Detect which cell encompasses the target text, then output its (x, y) center coordinate. 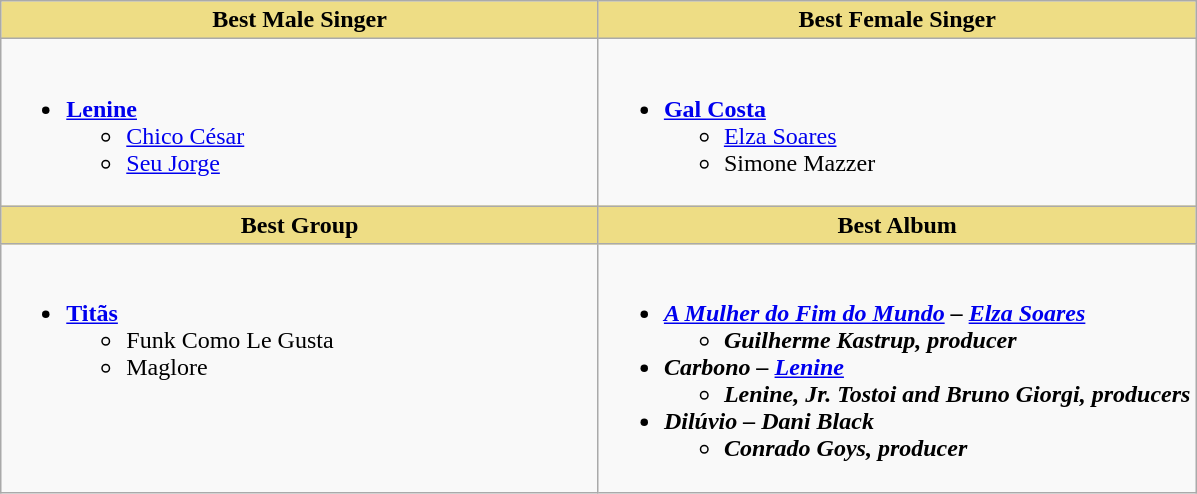
Best Group (300, 225)
Best Album (897, 225)
Best Male Singer (300, 20)
Best Female Singer (897, 20)
Gal CostaElza SoaresSimone Mazzer (897, 122)
TitãsFunk Como Le GustaMaglore (300, 368)
LenineChico CésarSeu Jorge (300, 122)
